From the cell containing the given text, extract its center point as [X, Y] coordinate. 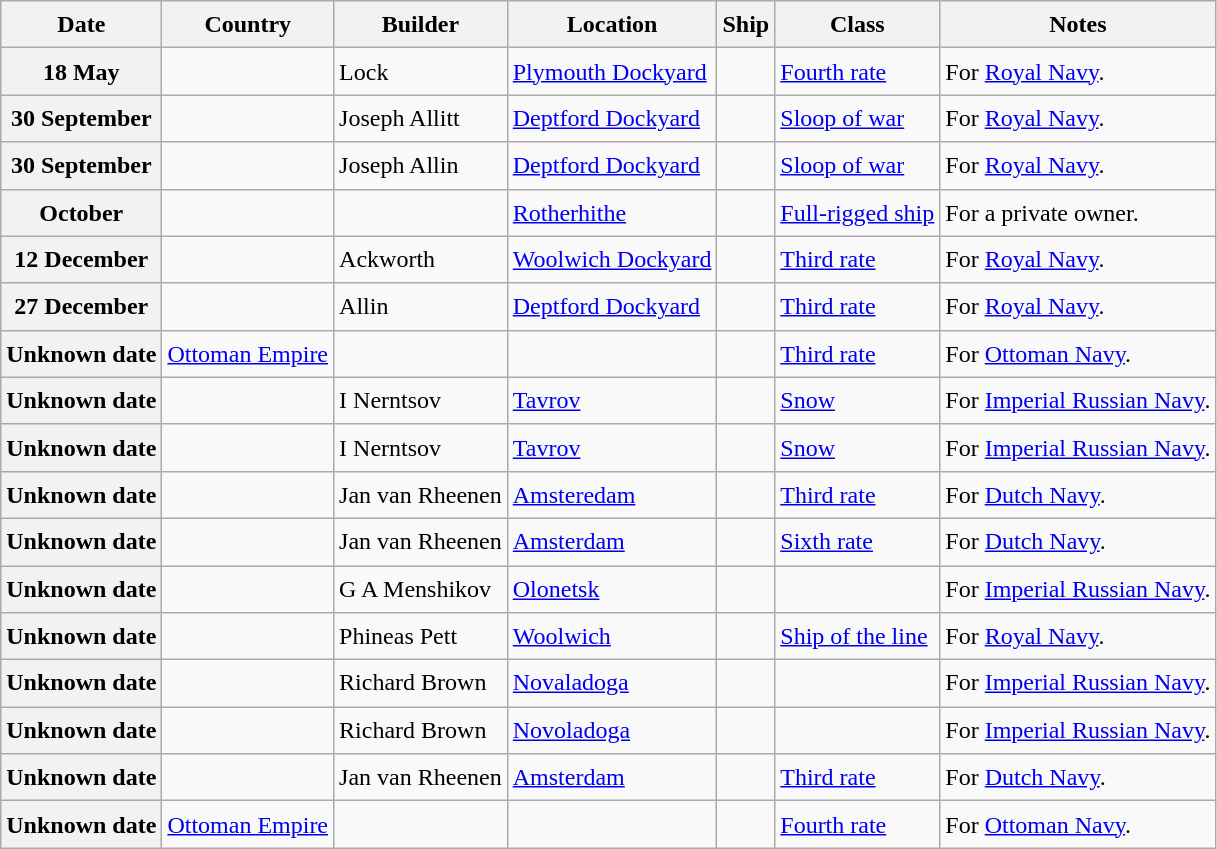
Novaladoga [612, 684]
Notes [1078, 24]
Phineas Pett [421, 636]
Novoladoga [612, 730]
Full-rigged ship [858, 212]
Ship [746, 24]
Date [82, 24]
Plymouth Dockyard [612, 72]
Joseph Allin [421, 166]
12 December [82, 260]
Allin [421, 306]
Rotherhithe [612, 212]
Location [612, 24]
18 May [82, 72]
G A Menshikov [421, 590]
Olonetsk [612, 590]
Ackworth [421, 260]
Woolwich [612, 636]
Country [248, 24]
Ship of the line [858, 636]
Class [858, 24]
Amsteredam [612, 494]
Sixth rate [858, 542]
Builder [421, 24]
For a private owner. [1078, 212]
Joseph Allitt [421, 118]
Woolwich Dockyard [612, 260]
Lock [421, 72]
October [82, 212]
27 December [82, 306]
